Find where the given text appears and provide that cell's center as (x, y) coordinate. 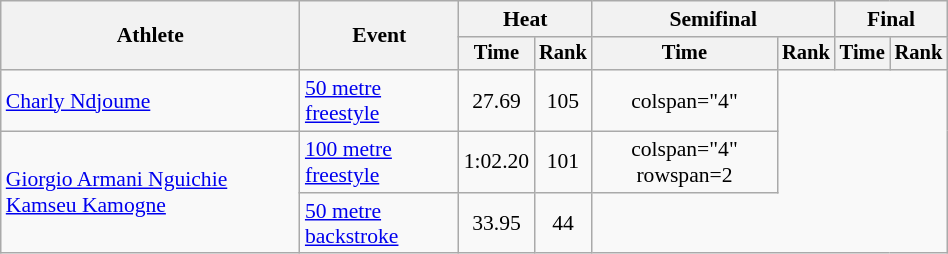
105 (563, 100)
Heat (526, 19)
50 metre freestyle (380, 100)
44 (563, 224)
Final (892, 19)
33.95 (496, 224)
101 (563, 162)
Giorgio Armani Nguichie Kamseu Kamogne (150, 193)
Athlete (150, 36)
colspan="4" (684, 100)
1:02.20 (496, 162)
Charly Ndjoume (150, 100)
Event (380, 36)
50 metre backstroke (380, 224)
27.69 (496, 100)
Semifinal (714, 19)
colspan="4" rowspan=2 (684, 162)
100 metre freestyle (380, 162)
